Provide the (x, y) coordinate of the cell's center where the given text is located.  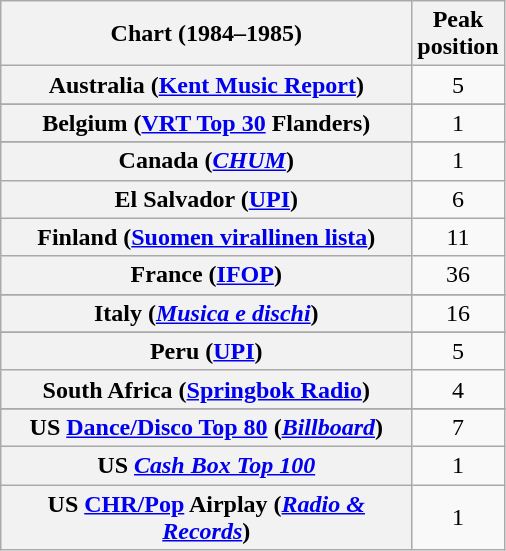
France (IFOP) (206, 275)
Chart (1984–1985) (206, 34)
US Dance/Disco Top 80 (Billboard) (206, 427)
South Africa (Springbok Radio) (206, 389)
7 (458, 427)
El Salvador (UPI) (206, 199)
11 (458, 237)
Belgium (VRT Top 30 Flanders) (206, 123)
16 (458, 313)
6 (458, 199)
Australia (Kent Music Report) (206, 85)
36 (458, 275)
4 (458, 389)
Peakposition (458, 34)
US CHR/Pop Airplay (Radio & Records) (206, 516)
US Cash Box Top 100 (206, 465)
Italy (Musica e dischi) (206, 313)
Finland (Suomen virallinen lista) (206, 237)
Canada (CHUM) (206, 161)
Peru (UPI) (206, 351)
